Locate the cell with the specified text and output its (x, y) center coordinate. 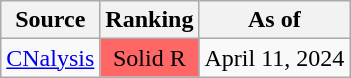
CNalysis (50, 58)
Solid R (150, 58)
As of (274, 20)
Ranking (150, 20)
Source (50, 20)
April 11, 2024 (274, 58)
